Capture the cell that displays the provided text and extract its (X, Y) central coordinate. 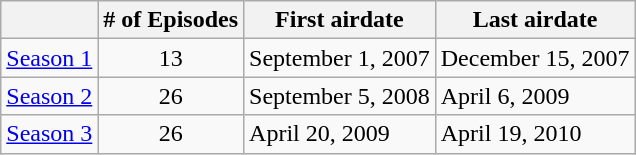
September 5, 2008 (340, 96)
April 19, 2010 (535, 134)
Season 2 (50, 96)
Season 3 (50, 134)
December 15, 2007 (535, 58)
September 1, 2007 (340, 58)
Season 1 (50, 58)
April 6, 2009 (535, 96)
Last airdate (535, 20)
April 20, 2009 (340, 134)
First airdate (340, 20)
# of Episodes (171, 20)
13 (171, 58)
